Return the [x, y] coordinate for the center point of the cell that contains the specified text.  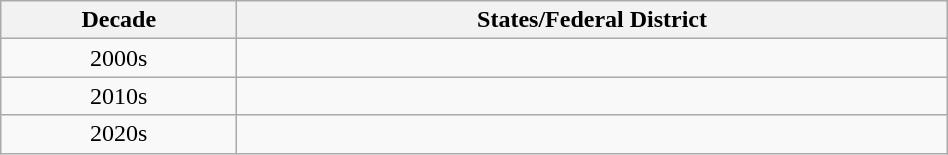
States/Federal District [592, 20]
2010s [119, 96]
2000s [119, 58]
Decade [119, 20]
2020s [119, 134]
